Extract the (X, Y) coordinate from the center of the cell holding the provided text.  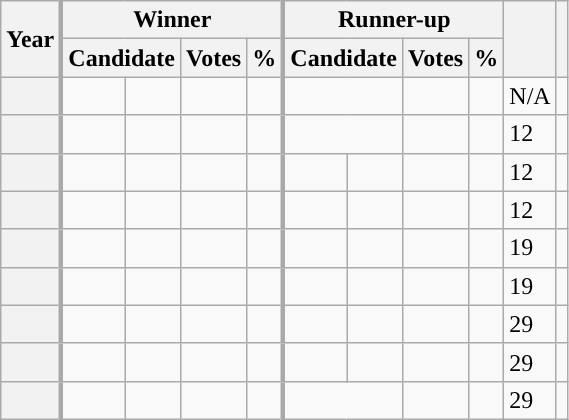
N/A (530, 96)
Winner (172, 20)
Year (32, 39)
Runner-up (393, 20)
